Output the [X, Y] coordinate of the center of the cell containing the given text.  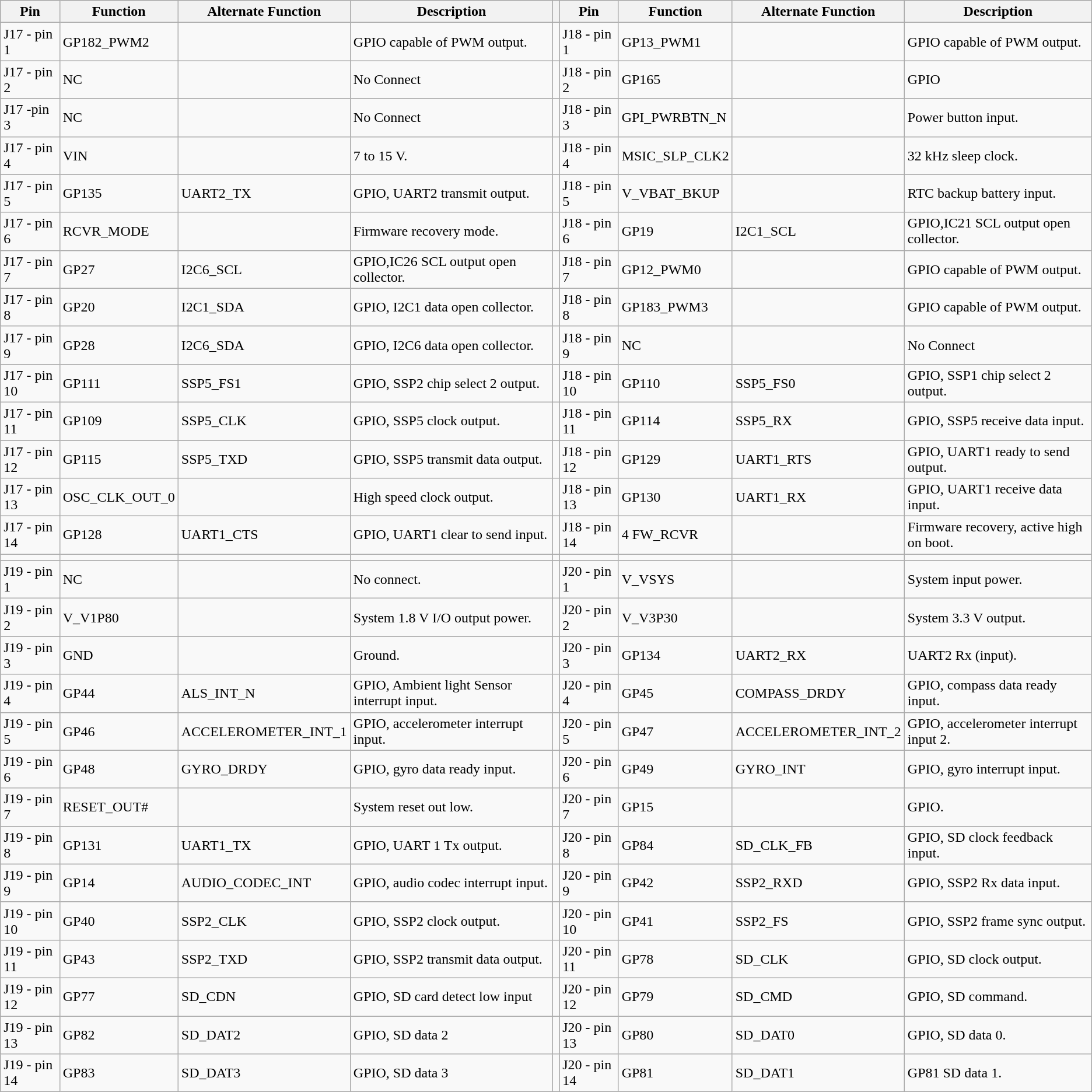
GPIO,IC26 SCL output open collector. [452, 269]
Ground. [452, 656]
GPIO, I2C1 data open collector. [452, 307]
GPIO, I2C6 data open collector. [452, 345]
J18 - pin 14 [589, 535]
J19 - pin 4 [30, 693]
SD_CDN [264, 996]
J17 - pin 7 [30, 269]
GPI_PWRBTN_N [675, 118]
GP28 [119, 345]
GPIO, UART 1 Tx output. [452, 845]
System reset out low. [452, 807]
J19 - pin 8 [30, 845]
SSP2_CLK [264, 921]
GP19 [675, 231]
GP82 [119, 1035]
No connect. [452, 580]
J17 - pin 6 [30, 231]
GP131 [119, 845]
UART1_RX [818, 497]
UART1_TX [264, 845]
ALS_INT_N [264, 693]
J17 - pin 14 [30, 535]
GPIO, SD card detect low input [452, 996]
GP165 [675, 79]
V_VSYS [675, 580]
I2C6_SCL [264, 269]
J19 - pin 13 [30, 1035]
J18 - pin 8 [589, 307]
J18 - pin 3 [589, 118]
COMPASS_DRDY [818, 693]
System 1.8 V I/O output power. [452, 617]
GP42 [675, 883]
GPIO, SSP5 receive data input. [998, 421]
GPIO, gyro data ready input. [452, 769]
J17 - pin 2 [30, 79]
I2C1_SCL [818, 231]
J17 - pin 8 [30, 307]
GP81 SD data 1. [998, 1073]
J19 - pin 14 [30, 1073]
RTC backup battery input. [998, 194]
GPIO, SSP2 transmit data output. [452, 959]
GP12_PWM0 [675, 269]
SSP5_TXD [264, 459]
J20 - pin 2 [589, 617]
GPIO, SSP5 clock output. [452, 421]
J19 - pin 3 [30, 656]
J17 -pin 3 [30, 118]
UART2_RX [818, 656]
J18 - pin 13 [589, 497]
GP129 [675, 459]
J18 - pin 2 [589, 79]
J17 - pin 11 [30, 421]
SD_CLK [818, 959]
GPIO,IC21 SCL output open collector. [998, 231]
7 to 15 V. [452, 155]
GP46 [119, 731]
J20 - pin 10 [589, 921]
UART2 Rx (input). [998, 656]
GPIO [998, 79]
J17 - pin 13 [30, 497]
GPIO, SD command. [998, 996]
SSP5_CLK [264, 421]
GP15 [675, 807]
RCVR_MODE [119, 231]
GPIO, gyro interrupt input. [998, 769]
MSIC_SLP_CLK2 [675, 155]
SSP2_FS [818, 921]
J19 - pin 12 [30, 996]
J17 - pin 1 [30, 42]
J19 - pin 6 [30, 769]
GP128 [119, 535]
System 3.3 V output. [998, 617]
GP109 [119, 421]
J20 - pin 13 [589, 1035]
J18 - pin 1 [589, 42]
UART1_CTS [264, 535]
J20 - pin 3 [589, 656]
GP111 [119, 383]
4 FW_RCVR [675, 535]
GP79 [675, 996]
GYRO_DRDY [264, 769]
GPIO, Ambient light Sensor interrupt input. [452, 693]
V_VBAT_BKUP [675, 194]
SSP5_FS0 [818, 383]
J19 - pin 10 [30, 921]
RESET_OUT# [119, 807]
J17 - pin 10 [30, 383]
GP14 [119, 883]
J19 - pin 2 [30, 617]
GP48 [119, 769]
GP20 [119, 307]
GP43 [119, 959]
GPIO, accelerometer interrupt input 2. [998, 731]
J18 - pin 6 [589, 231]
J20 - pin 9 [589, 883]
GYRO_INT [818, 769]
GPIO, accelerometer interrupt input. [452, 731]
I2C1_SDA [264, 307]
System input power. [998, 580]
GPIO, audio codec interrupt input. [452, 883]
GPIO, SSP1 chip select 2 output. [998, 383]
J17 - pin 12 [30, 459]
I2C6_SDA [264, 345]
J20 - pin 12 [589, 996]
GPIO, UART1 receive data input. [998, 497]
GP135 [119, 194]
J19 - pin 11 [30, 959]
J18 - pin 12 [589, 459]
GPIO, SD data 2 [452, 1035]
J19 - pin 5 [30, 731]
J19 - pin 9 [30, 883]
High speed clock output. [452, 497]
GP115 [119, 459]
GP41 [675, 921]
J19 - pin 1 [30, 580]
J18 - pin 11 [589, 421]
J20 - pin 11 [589, 959]
GP77 [119, 996]
SD_DAT0 [818, 1035]
GP134 [675, 656]
32 kHz sleep clock. [998, 155]
GP40 [119, 921]
Firmware recovery mode. [452, 231]
GPIO, SD clock output. [998, 959]
GP27 [119, 269]
SSP5_FS1 [264, 383]
GPIO, SSP2 chip select 2 output. [452, 383]
V_V1P80 [119, 617]
UART1_RTS [818, 459]
GPIO, SD clock feedback input. [998, 845]
J18 - pin 7 [589, 269]
SD_CLK_FB [818, 845]
GP182_PWM2 [119, 42]
ACCELEROMETER_INT_2 [818, 731]
GPIO, UART1 clear to send input. [452, 535]
SD_DAT1 [818, 1073]
V_V3P30 [675, 617]
SSP2_TXD [264, 959]
GP44 [119, 693]
UART2_TX [264, 194]
GPIO, UART2 transmit output. [452, 194]
J19 - pin 7 [30, 807]
J18 - pin 9 [589, 345]
ACCELEROMETER_INT_1 [264, 731]
OSC_CLK_OUT_0 [119, 497]
SD_DAT3 [264, 1073]
J20 - pin 5 [589, 731]
GP49 [675, 769]
GPIO, SD data 3 [452, 1073]
J20 - pin 1 [589, 580]
GP45 [675, 693]
GPIO, SSP2 clock output. [452, 921]
GP183_PWM3 [675, 307]
VIN [119, 155]
GP130 [675, 497]
J18 - pin 4 [589, 155]
GPIO, SD data 0. [998, 1035]
SSP2_RXD [818, 883]
GND [119, 656]
Firmware recovery, active high on boot. [998, 535]
GP83 [119, 1073]
GPIO, UART1 ready to send output. [998, 459]
GP78 [675, 959]
J18 - pin 10 [589, 383]
J20 - pin 6 [589, 769]
J20 - pin 4 [589, 693]
GP13_PWM1 [675, 42]
GPIO, SSP5 transmit data output. [452, 459]
GP84 [675, 845]
SD_CMD [818, 996]
GPIO. [998, 807]
GPIO, SSP2 frame sync output. [998, 921]
Power button input. [998, 118]
GP110 [675, 383]
J17 - pin 9 [30, 345]
J20 - pin 14 [589, 1073]
J17 - pin 4 [30, 155]
GP114 [675, 421]
GP80 [675, 1035]
J17 - pin 5 [30, 194]
J20 - pin 8 [589, 845]
AUDIO_CODEC_INT [264, 883]
GP47 [675, 731]
J20 - pin 7 [589, 807]
GPIO, compass data ready input. [998, 693]
GPIO, SSP2 Rx data input. [998, 883]
J18 - pin 5 [589, 194]
GP81 [675, 1073]
SD_DAT2 [264, 1035]
SSP5_RX [818, 421]
